Locate the cell with the specified text and output its [x, y] center coordinate. 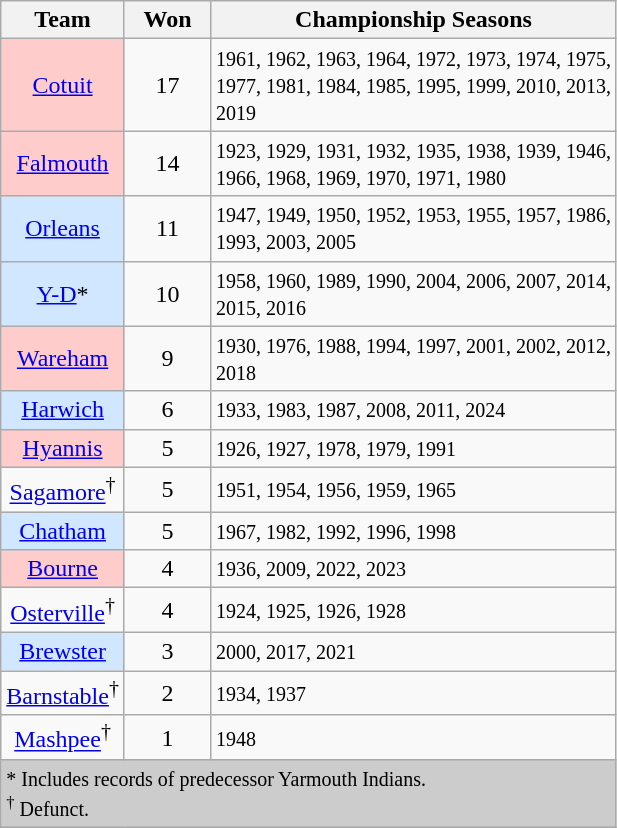
17 [167, 85]
1948 [414, 738]
Hyannis [63, 448]
1926, 1927, 1978, 1979, 1991 [414, 448]
1967, 1982, 1992, 1996, 1998 [414, 531]
Mashpee† [63, 738]
* Includes records of predecessor Yarmouth Indians.† Defunct. [309, 794]
Y-D* [63, 294]
9 [167, 358]
Harwich [63, 410]
1 [167, 738]
1947, 1949, 1950, 1952, 1953, 1955, 1957, 1986,1993, 2003, 2005 [414, 228]
6 [167, 410]
1924, 1925, 1926, 1928 [414, 610]
Chatham [63, 531]
14 [167, 164]
1961, 1962, 1963, 1964, 1972, 1973, 1974, 1975,1977, 1981, 1984, 1985, 1995, 1999, 2010, 2013,2019 [414, 85]
Falmouth [63, 164]
1958, 1960, 1989, 1990, 2004, 2006, 2007, 2014,2015, 2016 [414, 294]
Cotuit [63, 85]
1936, 2009, 2022, 2023 [414, 569]
Orleans [63, 228]
Bourne [63, 569]
1930, 1976, 1988, 1994, 1997, 2001, 2002, 2012,2018 [414, 358]
2000, 2017, 2021 [414, 651]
10 [167, 294]
Championship Seasons [414, 20]
Brewster [63, 651]
Wareham [63, 358]
11 [167, 228]
1934, 1937 [414, 694]
1933, 1983, 1987, 2008, 2011, 2024 [414, 410]
1951, 1954, 1956, 1959, 1965 [414, 490]
1923, 1929, 1931, 1932, 1935, 1938, 1939, 1946,1966, 1968, 1969, 1970, 1971, 1980 [414, 164]
Barnstable† [63, 694]
Won [167, 20]
Team [63, 20]
Osterville† [63, 610]
Sagamore† [63, 490]
2 [167, 694]
3 [167, 651]
